Detect which cell encompasses the target text, then output its (x, y) center coordinate. 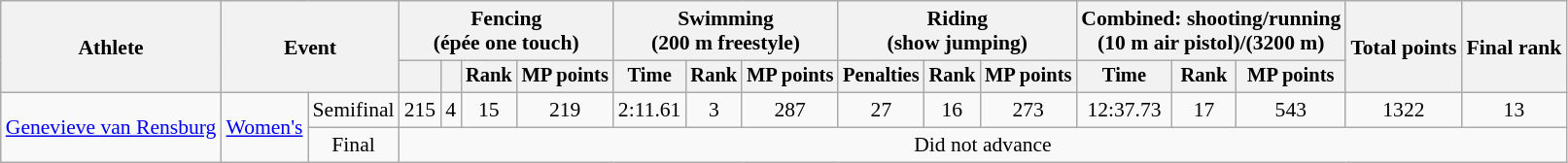
Total points (1404, 47)
219 (566, 111)
1322 (1404, 111)
17 (1204, 111)
13 (1514, 111)
Semifinal (354, 111)
Fencing(épée one touch) (506, 31)
273 (1028, 111)
16 (953, 111)
543 (1291, 111)
Final (354, 146)
215 (420, 111)
Athlete (111, 47)
Genevieve van Rensburg (111, 128)
3 (714, 111)
Women's (264, 128)
Final rank (1514, 47)
Combined: shooting/running(10 m air pistol)/(3200 m) (1211, 31)
4 (451, 111)
2:11.61 (649, 111)
Riding(show jumping) (957, 31)
15 (489, 111)
Event (309, 47)
27 (881, 111)
287 (789, 111)
Did not advance (984, 146)
12:37.73 (1124, 111)
Swimming(200 m freestyle) (725, 31)
Penalties (881, 77)
